Detect which cell encompasses the target text, then output its [X, Y] center coordinate. 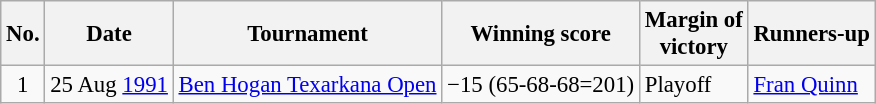
Tournament [308, 34]
Date [109, 34]
1 [23, 85]
Runners-up [812, 34]
Playoff [694, 85]
Ben Hogan Texarkana Open [308, 85]
Margin ofvictory [694, 34]
Fran Quinn [812, 85]
−15 (65-68-68=201) [541, 85]
Winning score [541, 34]
No. [23, 34]
25 Aug 1991 [109, 85]
